Find where the given text appears and provide that cell's center as (X, Y) coordinate. 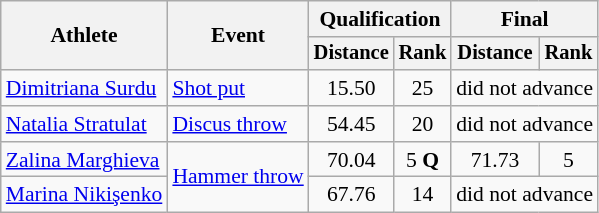
5 (568, 160)
20 (423, 124)
Athlete (84, 36)
Shot put (238, 88)
5 Q (423, 160)
Hammer throw (238, 178)
70.04 (352, 160)
25 (423, 88)
Qualification (380, 19)
Dimitriana Surdu (84, 88)
Final (524, 19)
54.45 (352, 124)
Zalina Marghieva (84, 160)
15.50 (352, 88)
Marina Nikişenko (84, 195)
71.73 (494, 160)
14 (423, 195)
Natalia Stratulat (84, 124)
Discus throw (238, 124)
Event (238, 36)
67.76 (352, 195)
